Determine the (x, y) coordinate at the center of the cell enclosing the given text.  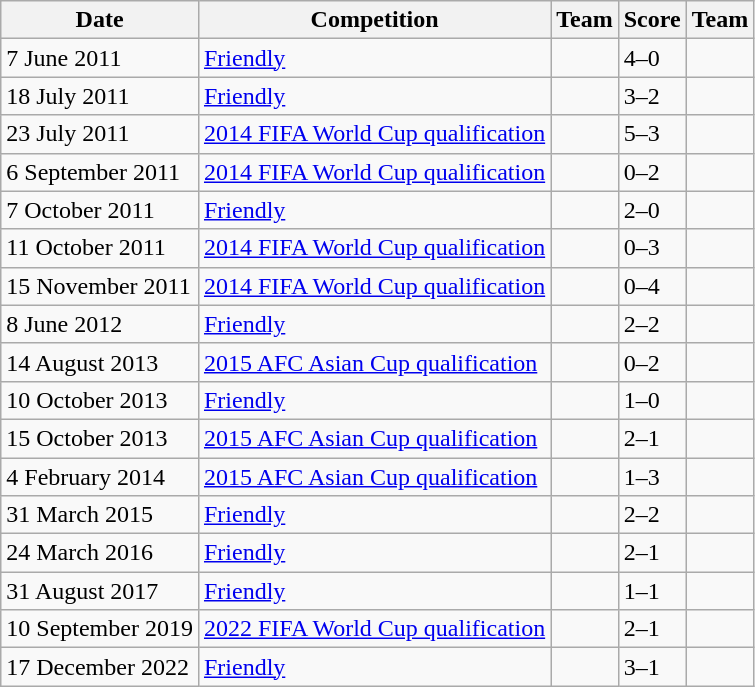
Date (100, 20)
18 July 2011 (100, 96)
14 August 2013 (100, 362)
3–1 (652, 667)
15 November 2011 (100, 286)
Score (652, 20)
8 June 2012 (100, 324)
7 June 2011 (100, 58)
7 October 2011 (100, 210)
4–0 (652, 58)
10 October 2013 (100, 400)
1–1 (652, 591)
2–0 (652, 210)
31 August 2017 (100, 591)
31 March 2015 (100, 515)
Competition (374, 20)
24 March 2016 (100, 553)
0–4 (652, 286)
23 July 2011 (100, 134)
4 February 2014 (100, 477)
1–3 (652, 477)
10 September 2019 (100, 629)
1–0 (652, 400)
17 December 2022 (100, 667)
2022 FIFA World Cup qualification (374, 629)
5–3 (652, 134)
6 September 2011 (100, 172)
11 October 2011 (100, 248)
0–3 (652, 248)
3–2 (652, 96)
15 October 2013 (100, 438)
